Return the (x, y) coordinate for the center point of the cell that contains the specified text.  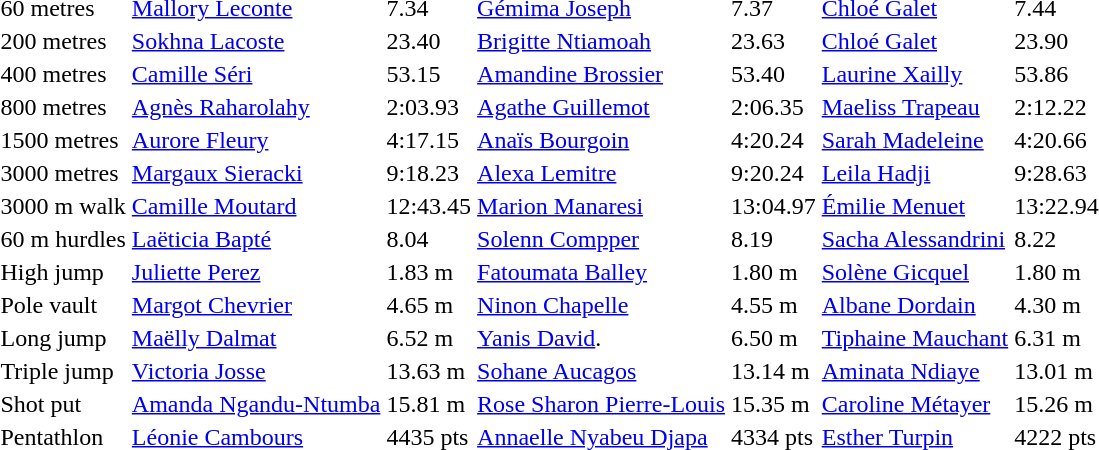
53.40 (774, 74)
Aminata Ndiaye (914, 371)
6.50 m (774, 338)
4:20.24 (774, 140)
Aurore Fleury (256, 140)
Marion Manaresi (602, 206)
23.40 (429, 41)
Alexa Lemitre (602, 173)
9:20.24 (774, 173)
Rose Sharon Pierre-Louis (602, 404)
Fatoumata Balley (602, 272)
Margot Chevrier (256, 305)
Victoria Josse (256, 371)
13.14 m (774, 371)
Amandine Brossier (602, 74)
8.04 (429, 239)
9:18.23 (429, 173)
4.55 m (774, 305)
Brigitte Ntiamoah (602, 41)
Solène Gicquel (914, 272)
2:06.35 (774, 107)
Maeliss Trapeau (914, 107)
Amanda Ngandu-Ntumba (256, 404)
6.52 m (429, 338)
Sacha Alessandrini (914, 239)
Yanis David. (602, 338)
Caroline Métayer (914, 404)
Anaïs Bourgoin (602, 140)
8.19 (774, 239)
13:04.97 (774, 206)
4:17.15 (429, 140)
Juliette Perez (256, 272)
Leila Hadji (914, 173)
Sohane Aucagos (602, 371)
Laëticia Bapté (256, 239)
Solenn Compper (602, 239)
2:03.93 (429, 107)
1.83 m (429, 272)
Camille Moutard (256, 206)
Émilie Menuet (914, 206)
Camille Séri (256, 74)
1.80 m (774, 272)
15.81 m (429, 404)
15.35 m (774, 404)
Albane Dordain (914, 305)
Agathe Guillemot (602, 107)
Sokhna Lacoste (256, 41)
Laurine Xailly (914, 74)
Agnès Raharolahy (256, 107)
4.65 m (429, 305)
53.15 (429, 74)
Tiphaine Mauchant (914, 338)
Maëlly Dalmat (256, 338)
Margaux Sieracki (256, 173)
13.63 m (429, 371)
Sarah Madeleine (914, 140)
12:43.45 (429, 206)
Ninon Chapelle (602, 305)
Chloé Galet (914, 41)
23.63 (774, 41)
